From the cell containing the given text, extract its center point as [X, Y] coordinate. 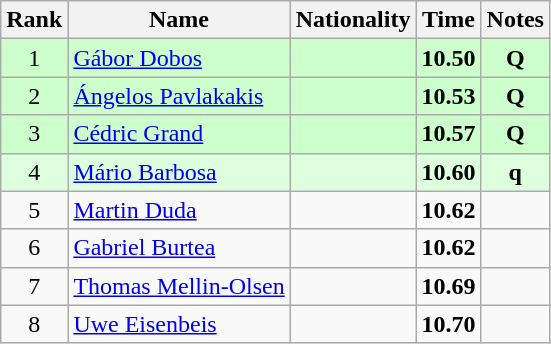
1 [34, 58]
3 [34, 134]
Thomas Mellin-Olsen [179, 286]
Mário Barbosa [179, 172]
8 [34, 324]
10.69 [448, 286]
Time [448, 20]
10.53 [448, 96]
Martin Duda [179, 210]
2 [34, 96]
Gabriel Burtea [179, 248]
Name [179, 20]
10.70 [448, 324]
Rank [34, 20]
10.57 [448, 134]
Nationality [353, 20]
Notes [515, 20]
10.60 [448, 172]
Uwe Eisenbeis [179, 324]
4 [34, 172]
q [515, 172]
5 [34, 210]
7 [34, 286]
Ángelos Pavlakakis [179, 96]
Gábor Dobos [179, 58]
10.50 [448, 58]
Cédric Grand [179, 134]
6 [34, 248]
